Search for the cell housing the specified text and yield its (X, Y) center coordinate. 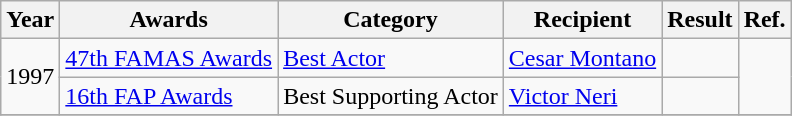
16th FAP Awards (169, 96)
Victor Neri (582, 96)
1997 (30, 77)
Category (391, 20)
47th FAMAS Awards (169, 58)
Best Actor (391, 58)
Best Supporting Actor (391, 96)
Year (30, 20)
Result (700, 20)
Recipient (582, 20)
Awards (169, 20)
Ref. (764, 20)
Cesar Montano (582, 58)
